Detect which cell encompasses the target text, then output its (x, y) center coordinate. 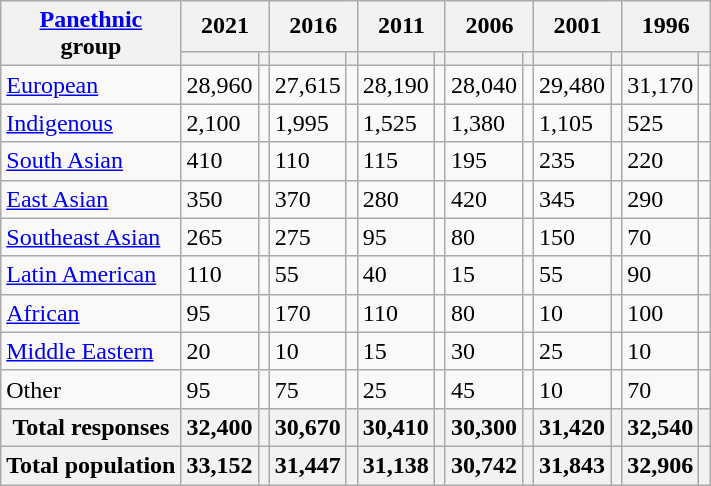
31,447 (308, 465)
32,400 (220, 427)
220 (660, 161)
150 (572, 237)
290 (660, 199)
350 (220, 199)
1,995 (308, 123)
370 (308, 199)
280 (396, 199)
40 (396, 275)
29,480 (572, 85)
2006 (489, 26)
2021 (225, 26)
Panethnicgroup (91, 34)
265 (220, 237)
30,670 (308, 427)
Middle Eastern (91, 351)
2016 (313, 26)
1,380 (484, 123)
420 (484, 199)
30 (484, 351)
410 (220, 161)
31,843 (572, 465)
Indigenous (91, 123)
32,906 (660, 465)
2,100 (220, 123)
30,742 (484, 465)
31,170 (660, 85)
East Asian (91, 199)
345 (572, 199)
1,525 (396, 123)
Southeast Asian (91, 237)
235 (572, 161)
28,960 (220, 85)
90 (660, 275)
32,540 (660, 427)
1,105 (572, 123)
30,410 (396, 427)
30,300 (484, 427)
African (91, 313)
28,190 (396, 85)
Latin American (91, 275)
European (91, 85)
Other (91, 389)
33,152 (220, 465)
75 (308, 389)
100 (660, 313)
South Asian (91, 161)
1996 (666, 26)
28,040 (484, 85)
Total responses (91, 427)
525 (660, 123)
20 (220, 351)
2001 (578, 26)
2011 (401, 26)
115 (396, 161)
170 (308, 313)
27,615 (308, 85)
275 (308, 237)
45 (484, 389)
31,420 (572, 427)
Total population (91, 465)
195 (484, 161)
31,138 (396, 465)
